Capture the cell that displays the provided text and extract its [x, y] central coordinate. 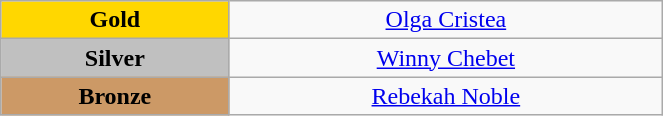
Bronze [115, 96]
Silver [115, 58]
Gold [115, 20]
Olga Cristea [446, 20]
Winny Chebet [446, 58]
Rebekah Noble [446, 96]
